Detect which cell encompasses the target text, then output its (x, y) center coordinate. 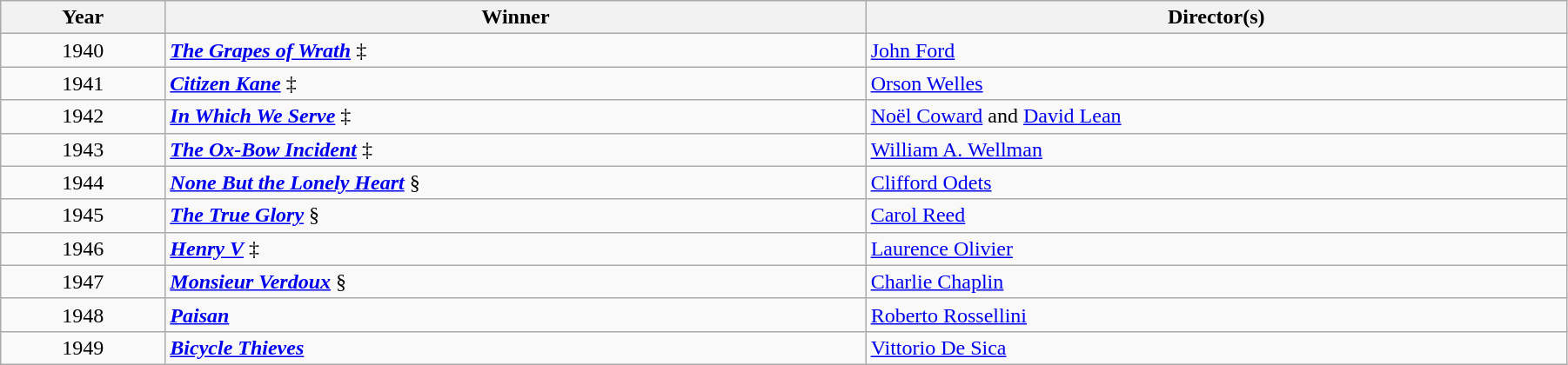
Clifford Odets (1216, 182)
1947 (84, 282)
Orson Welles (1216, 83)
Carol Reed (1216, 216)
1945 (84, 216)
1940 (84, 50)
Bicycle Thieves (515, 348)
Roberto Rossellini (1216, 315)
None But the Lonely Heart § (515, 182)
Citizen Kane ‡ (515, 83)
Paisan (515, 315)
Henry V ‡ (515, 249)
Noël Coward and David Lean (1216, 116)
1949 (84, 348)
Year (84, 17)
Winner (515, 17)
John Ford (1216, 50)
1943 (84, 149)
1941 (84, 83)
In Which We Serve ‡ (515, 116)
Director(s) (1216, 17)
Laurence Olivier (1216, 249)
The Ox-Bow Incident ‡ (515, 149)
1942 (84, 116)
Charlie Chaplin (1216, 282)
1944 (84, 182)
1948 (84, 315)
The Grapes of Wrath ‡ (515, 50)
Vittorio De Sica (1216, 348)
1946 (84, 249)
Monsieur Verdoux § (515, 282)
The True Glory § (515, 216)
William A. Wellman (1216, 149)
